Capture the cell that displays the provided text and extract its [x, y] central coordinate. 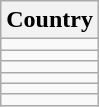
Country [50, 20]
